For the text-containing cell, return its midpoint in (X, Y) coordinate format. 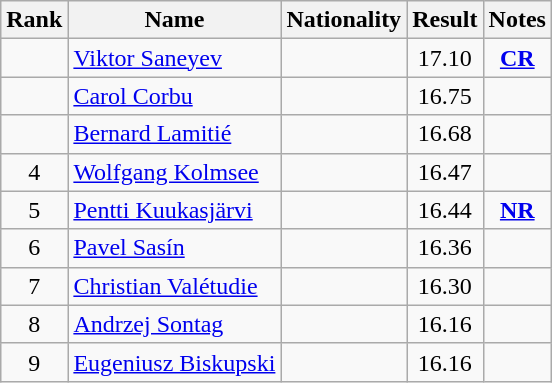
16.47 (445, 172)
Pentti Kuukasjärvi (174, 210)
Rank (34, 20)
6 (34, 248)
Andrzej Sontag (174, 324)
NR (517, 210)
4 (34, 172)
Carol Corbu (174, 96)
Bernard Lamitié (174, 134)
16.68 (445, 134)
Viktor Saneyev (174, 58)
Wolfgang Kolmsee (174, 172)
Name (174, 20)
CR (517, 58)
Result (445, 20)
Notes (517, 20)
17.10 (445, 58)
Christian Valétudie (174, 286)
Pavel Sasín (174, 248)
16.30 (445, 286)
16.44 (445, 210)
16.36 (445, 248)
5 (34, 210)
9 (34, 362)
16.75 (445, 96)
Nationality (344, 20)
7 (34, 286)
8 (34, 324)
Eugeniusz Biskupski (174, 362)
